Scan for the cell matching the given text and deliver its (X, Y) coordinate at center. 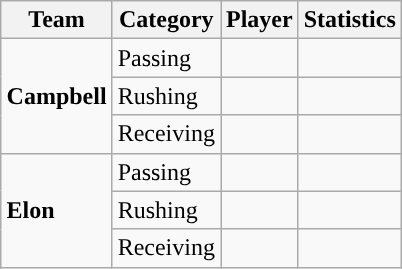
Category (166, 20)
Statistics (350, 20)
Elon (56, 210)
Player (259, 20)
Team (56, 20)
Campbell (56, 96)
